Output the (x, y) coordinate of the center of the cell containing the given text.  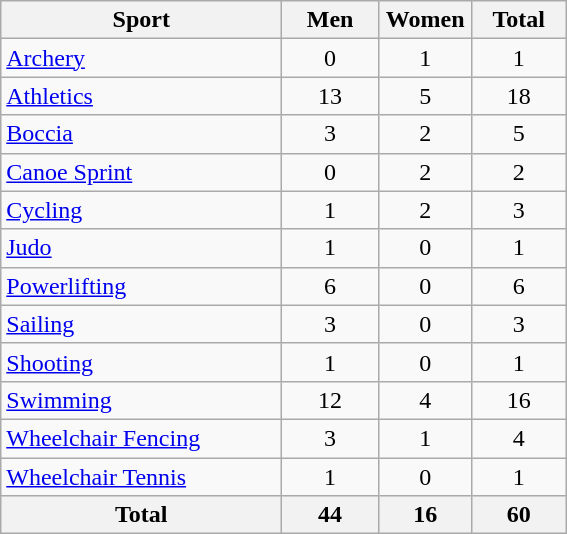
Cycling (142, 210)
Wheelchair Tennis (142, 477)
Sailing (142, 324)
Swimming (142, 400)
Wheelchair Fencing (142, 438)
Women (425, 20)
Shooting (142, 362)
Boccia (142, 134)
Canoe Sprint (142, 172)
Men (330, 20)
Judo (142, 248)
Sport (142, 20)
Archery (142, 58)
Athletics (142, 96)
12 (330, 400)
44 (330, 515)
60 (519, 515)
13 (330, 96)
Powerlifting (142, 286)
18 (519, 96)
